Detect which cell encompasses the target text, then output its [x, y] center coordinate. 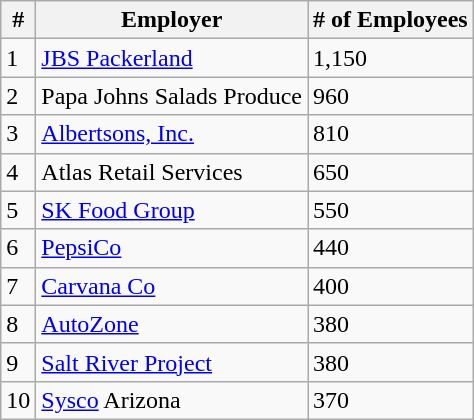
Papa Johns Salads Produce [172, 96]
Atlas Retail Services [172, 172]
Employer [172, 20]
1 [18, 58]
JBS Packerland [172, 58]
550 [391, 210]
960 [391, 96]
9 [18, 362]
Albertsons, Inc. [172, 134]
7 [18, 286]
# of Employees [391, 20]
3 [18, 134]
1,150 [391, 58]
6 [18, 248]
650 [391, 172]
2 [18, 96]
SK Food Group [172, 210]
10 [18, 400]
4 [18, 172]
5 [18, 210]
Sysco Arizona [172, 400]
440 [391, 248]
8 [18, 324]
PepsiCo [172, 248]
810 [391, 134]
AutoZone [172, 324]
# [18, 20]
Carvana Co [172, 286]
Salt River Project [172, 362]
400 [391, 286]
370 [391, 400]
